For the text-containing cell, return its midpoint in (X, Y) coordinate format. 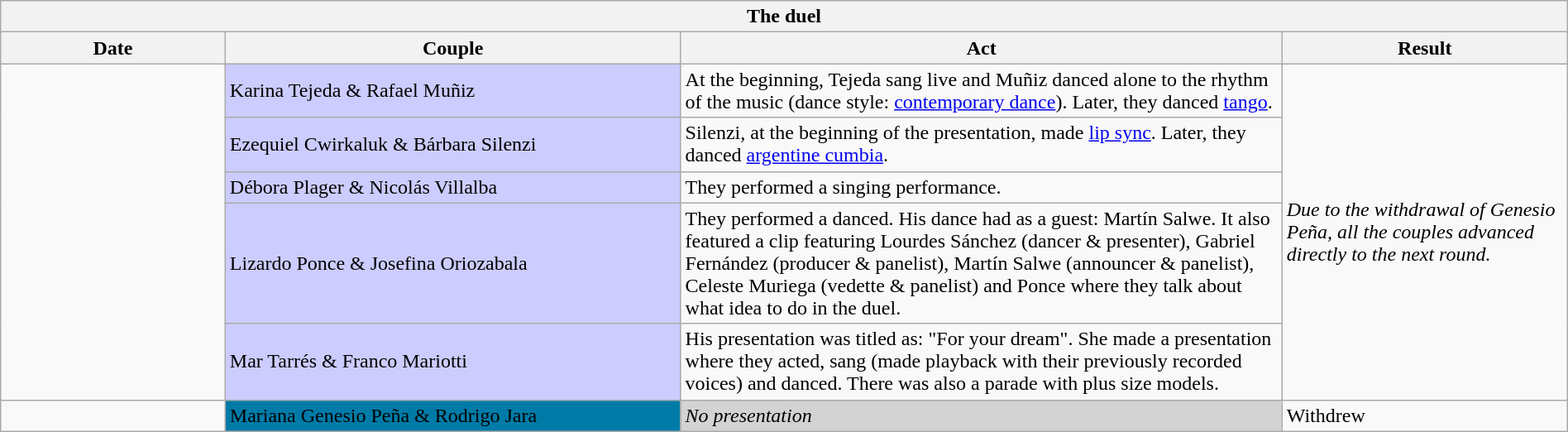
Lizardo Ponce & Josefina Oriozabala (453, 263)
Mar Tarrés & Franco Mariotti (453, 362)
Date (113, 48)
Mariana Genesio Peña & Rodrigo Jara (453, 415)
Karina Tejeda & Rafael Muñiz (453, 91)
Withdrew (1424, 415)
At the beginning, Tejeda sang live and Muñiz danced alone to the rhythm of the music (dance style: contemporary dance). Later, they danced tango. (981, 91)
Due to the withdrawal of Genesio Peña, all the couples advanced directly to the next round. (1424, 232)
Ezequiel Cwirkaluk & Bárbara Silenzi (453, 144)
No presentation (981, 415)
Silenzi, at the beginning of the presentation, made lip sync. Later, they danced argentine cumbia. (981, 144)
They performed a singing performance. (981, 187)
Débora Plager & Nicolás Villalba (453, 187)
The duel (784, 17)
Couple (453, 48)
Result (1424, 48)
Act (981, 48)
